Find where the given text appears and provide that cell's center as (x, y) coordinate. 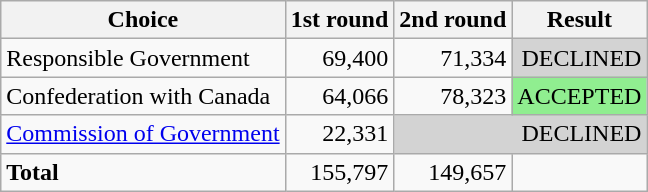
64,066 (340, 96)
Confederation with Canada (143, 96)
149,657 (453, 172)
Choice (143, 20)
22,331 (340, 134)
Total (143, 172)
Commission of Government (143, 134)
78,323 (453, 96)
155,797 (340, 172)
69,400 (340, 58)
Result (580, 20)
71,334 (453, 58)
ACCEPTED (580, 96)
1st round (340, 20)
Responsible Government (143, 58)
2nd round (453, 20)
